From the cell containing the given text, extract its center point as [x, y] coordinate. 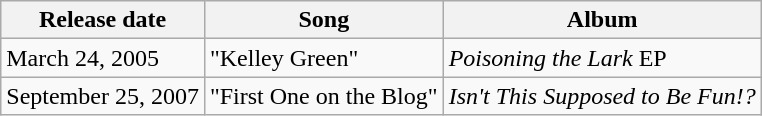
September 25, 2007 [103, 96]
"Kelley Green" [324, 58]
March 24, 2005 [103, 58]
Album [602, 20]
Song [324, 20]
Poisoning the Lark EP [602, 58]
Release date [103, 20]
Isn't This Supposed to Be Fun!? [602, 96]
"First One on the Blog" [324, 96]
